Return the [X, Y] coordinate for the center point of the cell that contains the specified text.  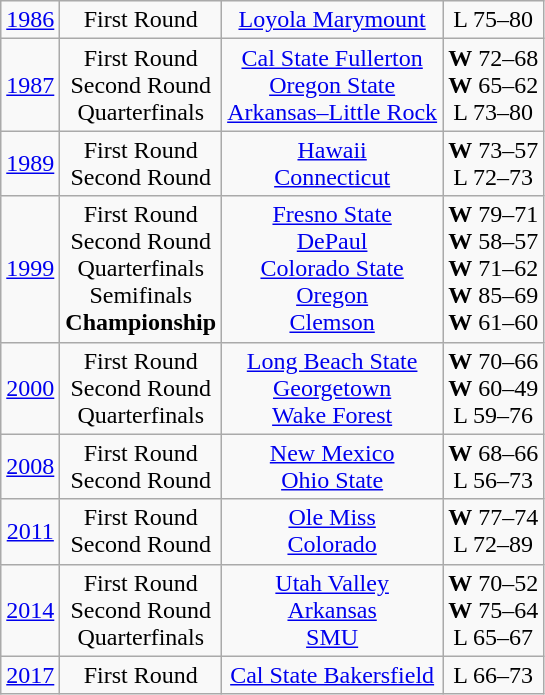
2014 [30, 610]
Fresno StateDePaulColorado StateOregonClemson [332, 269]
L 66–73 [494, 675]
Cal State FullertonOregon StateArkansas–Little Rock [332, 85]
2011 [30, 532]
1989 [30, 164]
1986 [30, 20]
Loyola Marymount [332, 20]
W 77–74L 72–89 [494, 532]
W 79–71W 58–57W 71–62W 85–69W 61–60 [494, 269]
W 72–68W 65–62L 73–80 [494, 85]
New MexicoOhio State [332, 466]
W 70–66W 60–49L 59–76 [494, 388]
Utah ValleyArkansasSMU [332, 610]
Cal State Bakersfield [332, 675]
Ole MissColorado [332, 532]
2017 [30, 675]
Long Beach StateGeorgetownWake Forest [332, 388]
2000 [30, 388]
1987 [30, 85]
2008 [30, 466]
First RoundSecond RoundQuarterfinalsSemifinalsChampionship [141, 269]
HawaiiConnecticut [332, 164]
1999 [30, 269]
W 70–52W 75–64L 65–67 [494, 610]
W 73–57L 72–73 [494, 164]
L 75–80 [494, 20]
W 68–66L 56–73 [494, 466]
